Pinpoint the cell where the given text exists, returning its [x, y] midpoint coordinate. 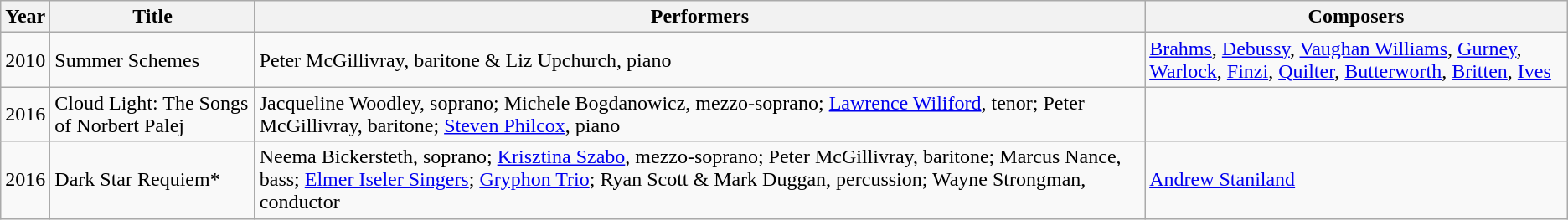
Summer Schemes [152, 60]
Cloud Light: The Songs of Norbert Palej [152, 114]
Composers [1357, 17]
Year [25, 17]
2010 [25, 60]
Performers [699, 17]
Peter McGillivray, baritone & Liz Upchurch, piano [699, 60]
Andrew Staniland [1357, 180]
Title [152, 17]
Dark Star Requiem* [152, 180]
Brahms, Debussy, Vaughan Williams, Gurney, Warlock, Finzi, Quilter, Butterworth, Britten, Ives [1357, 60]
Jacqueline Woodley, soprano; Michele Bogdanowicz, mezzo-soprano; Lawrence Wiliford, tenor; Peter McGillivray, baritone; Steven Philcox, piano [699, 114]
